Locate the cell with the specified text and output its [X, Y] center coordinate. 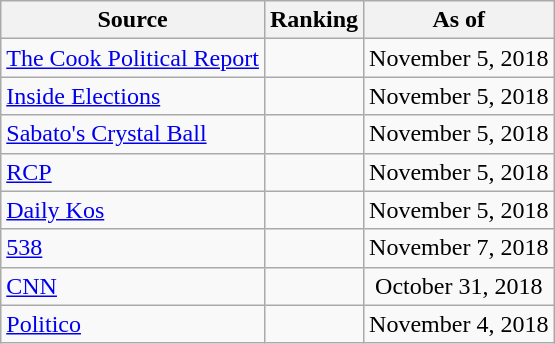
CNN [133, 286]
538 [133, 248]
November 7, 2018 [459, 248]
Ranking [314, 20]
Sabato's Crystal Ball [133, 134]
RCP [133, 172]
Daily Kos [133, 210]
As of [459, 20]
Politico [133, 324]
The Cook Political Report [133, 58]
Source [133, 20]
November 4, 2018 [459, 324]
October 31, 2018 [459, 286]
Inside Elections [133, 96]
